Search for the cell housing the specified text and yield its [x, y] center coordinate. 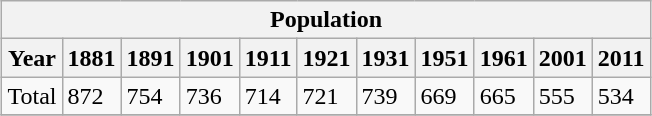
555 [562, 96]
Total [32, 96]
872 [92, 96]
1961 [504, 58]
2001 [562, 58]
1911 [268, 58]
1921 [326, 58]
721 [326, 96]
754 [150, 96]
2011 [621, 58]
739 [386, 96]
1881 [92, 58]
665 [504, 96]
714 [268, 96]
534 [621, 96]
1951 [444, 58]
1891 [150, 58]
Population [326, 20]
669 [444, 96]
1931 [386, 58]
736 [210, 96]
1901 [210, 58]
Year [32, 58]
